Provide the [x, y] coordinate of the cell's center where the given text is located.  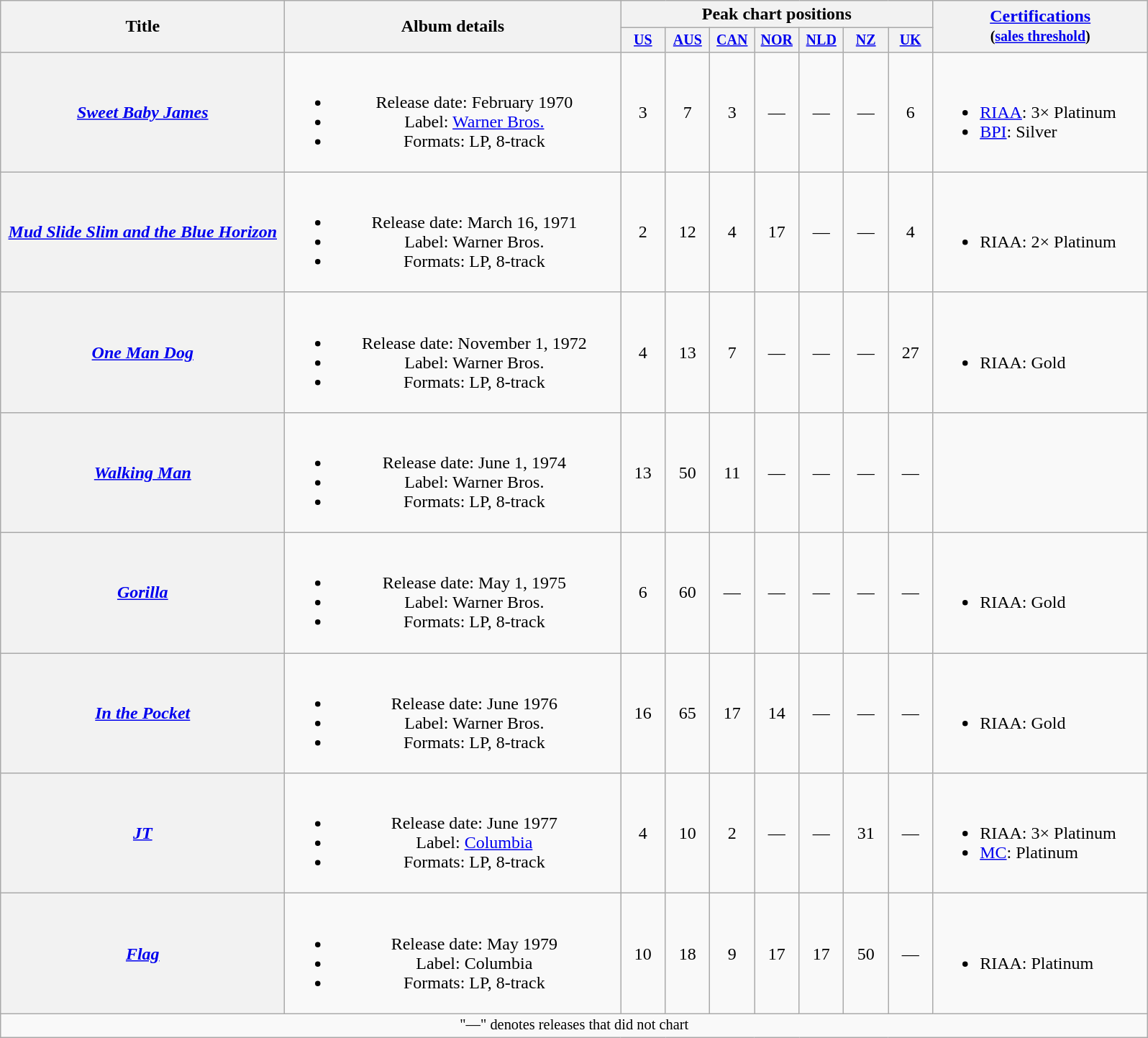
Peak chart positions [777, 14]
9 [732, 954]
Title [142, 27]
27 [911, 352]
Release date: June 1, 1974Label: Warner Bros.Formats: LP, 8-track [453, 472]
US [643, 40]
NOR [777, 40]
12 [688, 232]
CAN [732, 40]
Release date: February 1970Label: Warner Bros.Formats: LP, 8-track [453, 112]
RIAA: 3× PlatinumBPI: Silver [1040, 112]
AUS [688, 40]
14 [777, 714]
In the Pocket [142, 714]
JT [142, 833]
Sweet Baby James [142, 112]
NZ [866, 40]
Mud Slide Slim and the Blue Horizon [142, 232]
Release date: June 1976Label: Warner Bros.Formats: LP, 8-track [453, 714]
11 [732, 472]
Album details [453, 27]
NLD [821, 40]
31 [866, 833]
Release date: November 1, 1972Label: Warner Bros.Formats: LP, 8-track [453, 352]
60 [688, 593]
RIAA: 3× PlatinumMC: Platinum [1040, 833]
"—" denotes releases that did not chart [574, 1026]
16 [643, 714]
Release date: March 16, 1971Label: Warner Bros.Formats: LP, 8-track [453, 232]
65 [688, 714]
Release date: May 1979Label: ColumbiaFormats: LP, 8-track [453, 954]
One Man Dog [142, 352]
RIAA: Platinum [1040, 954]
Release date: June 1977Label: ColumbiaFormats: LP, 8-track [453, 833]
Walking Man [142, 472]
Release date: May 1, 1975Label: Warner Bros.Formats: LP, 8-track [453, 593]
18 [688, 954]
UK [911, 40]
RIAA: 2× Platinum [1040, 232]
Flag [142, 954]
Gorilla [142, 593]
Certifications(sales threshold) [1040, 27]
